Pinpoint the cell where the given text exists, returning its (x, y) midpoint coordinate. 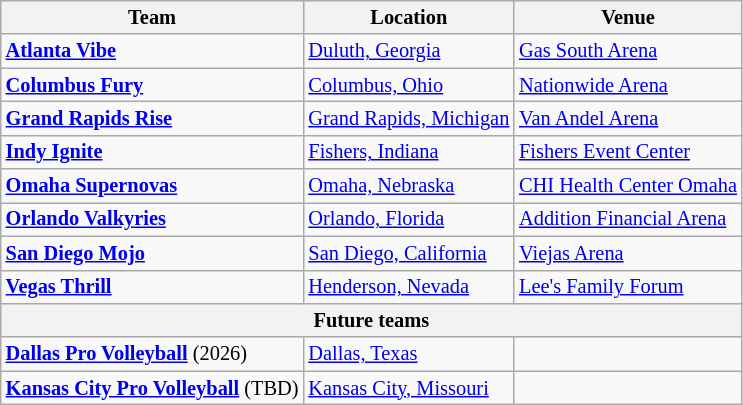
Indy Ignite (152, 152)
Gas South Arena (628, 51)
Duluth, Georgia (408, 51)
San Diego Mojo (152, 253)
Columbus, Ohio (408, 85)
Van Andel Arena (628, 118)
Lee's Family Forum (628, 287)
Kansas City Pro Volleyball (TBD) (152, 388)
Orlando Valkyries (152, 219)
Addition Financial Arena (628, 219)
Venue (628, 17)
Vegas Thrill (152, 287)
Viejas Arena (628, 253)
Dallas Pro Volleyball (2026) (152, 354)
Grand Rapids, Michigan (408, 118)
Fishers Event Center (628, 152)
Team (152, 17)
San Diego, California (408, 253)
Kansas City, Missouri (408, 388)
Future teams (372, 320)
Fishers, Indiana (408, 152)
Omaha Supernovas (152, 186)
Atlanta Vibe (152, 51)
Nationwide Arena (628, 85)
CHI Health Center Omaha (628, 186)
Omaha, Nebraska (408, 186)
Henderson, Nevada (408, 287)
Location (408, 17)
Orlando, Florida (408, 219)
Columbus Fury (152, 85)
Grand Rapids Rise (152, 118)
Dallas, Texas (408, 354)
